Provide the (x, y) coordinate of the cell's center where the given text is located.  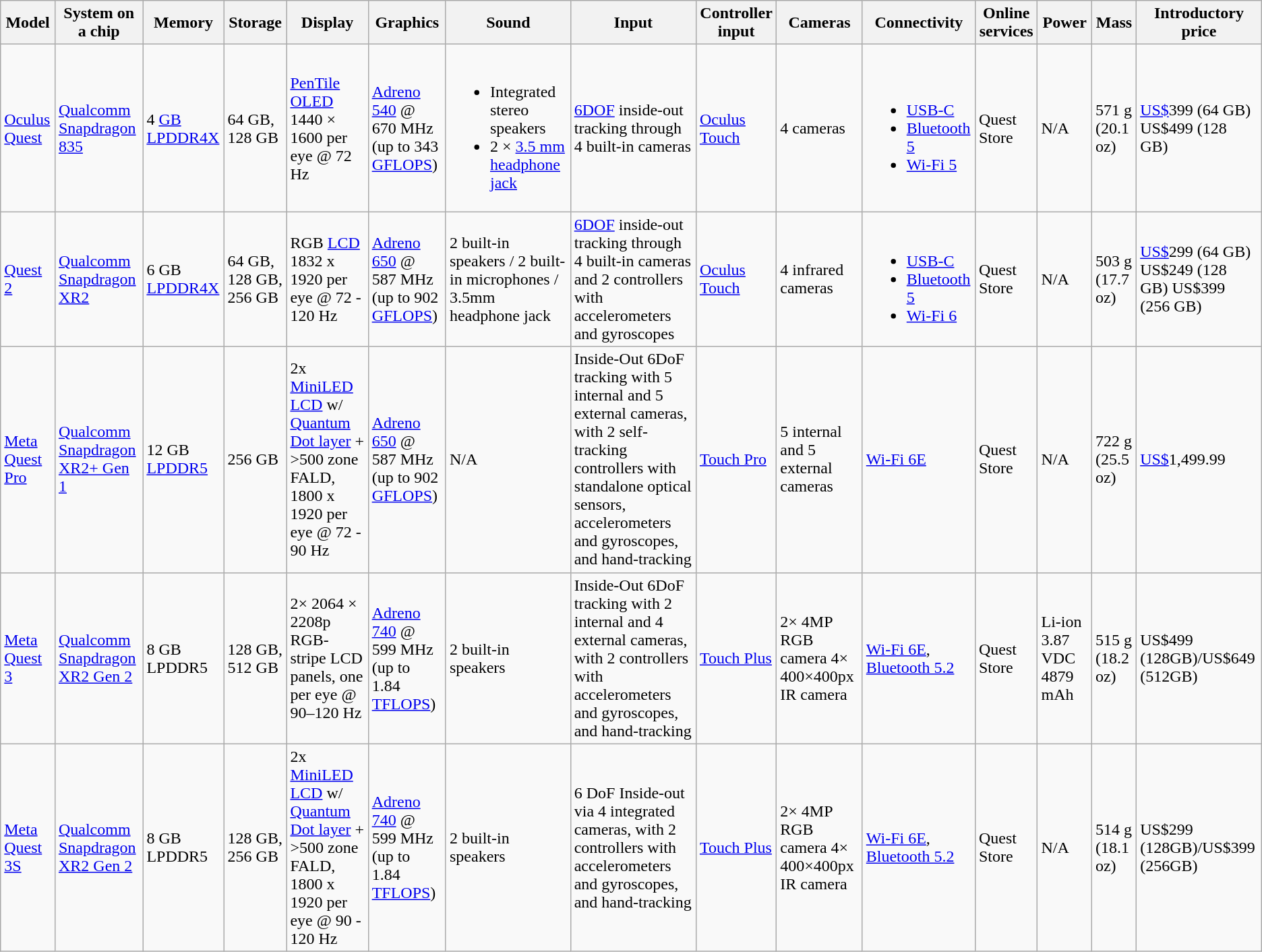
Graphics (407, 23)
Oculus Quest (28, 128)
6DOF inside-out tracking through 4 built-in cameras and 2 controllers with accelerometers and gyroscopes (633, 279)
US$299 (128GB)/US$399 (256GB) (1199, 847)
2x MiniLED LCD w/ Quantum Dot layer + >500 zone FALD, 1800 x 1920 per eye @ 72 - 90 Hz (328, 460)
Meta Quest 3 (28, 658)
RGB LCD 1832 x 1920 per eye @ 72 - 120 Hz (328, 279)
Quest 2 (28, 279)
Introductory price (1199, 23)
571 g (20.1 oz) (1114, 128)
US$499 (128GB)/US$649 (512GB) (1199, 658)
Qualcomm Snapdragon XR2 (98, 279)
Mass (1114, 23)
256 GB (255, 460)
6 GB LPDDR4X (183, 279)
4 cameras (820, 128)
Input (633, 23)
2× 2064 × 2208p RGB-stripe LCD panels, one per eye @ 90–120 Hz (328, 658)
6 DoF Inside-out via 4 integrated cameras, with 2 controllers with accelerometers and gyroscopes, and hand-tracking (633, 847)
5 internal and 5 external cameras (820, 460)
Display (328, 23)
4 infrared cameras (820, 279)
Storage (255, 23)
Connectivity (918, 23)
USB-CBluetooth 5Wi-Fi 5 (918, 128)
2x MiniLED LCD w/ Quantum Dot layer + >500 zone FALD, 1800 x 1920 per eye @ 90 - 120 Hz (328, 847)
Model (28, 23)
US$1,499.99 (1199, 460)
Sound (508, 23)
US$399 (64 GB)US$499 (128 GB) (1199, 128)
Online services (1006, 23)
Qualcomm Snapdragon XR2+ Gen 1 (98, 460)
722 g (25.5 oz) (1114, 460)
Controller input (736, 23)
Memory (183, 23)
503 g (17.7 oz) (1114, 279)
Power (1064, 23)
128 GB, 512 GB (255, 658)
2 built-in speakers / 2 built-in microphones / 3.5mm headphone jack (508, 279)
514 g (18.1 oz) (1114, 847)
6DOF inside-out tracking through 4 built-in cameras (633, 128)
Li-ion 3.87 VDC 4879 mAh (1064, 658)
System on a chip (98, 23)
Touch Pro (736, 460)
64 GB, 128 GB, 256 GB (255, 279)
USB-CBluetooth 5Wi-Fi 6 (918, 279)
PenTile OLED 1440 × 1600 per eye @ 72 Hz (328, 128)
Adreno 540 @ 670 MHz (up to 343 GFLOPS) (407, 128)
Wi-Fi 6E (918, 460)
515 g (18.2 oz) (1114, 658)
12 GB LPDDR5 (183, 460)
Inside-Out 6DoF tracking with 2 internal and 4 external cameras, with 2 controllers with accelerometers and gyroscopes, and hand-tracking (633, 658)
Meta Quest 3S (28, 847)
Qualcomm Snapdragon 835 (98, 128)
US$299 (64 GB)US$249 (128 GB) US$399 (256 GB) (1199, 279)
4 GB LPDDR4X (183, 128)
Cameras (820, 23)
Meta Quest Pro (28, 460)
128 GB, 256 GB (255, 847)
Integrated stereo speakers2 × 3.5 mm headphone jack (508, 128)
64 GB, 128 GB (255, 128)
